From the cell containing the given text, extract its center point as (x, y) coordinate. 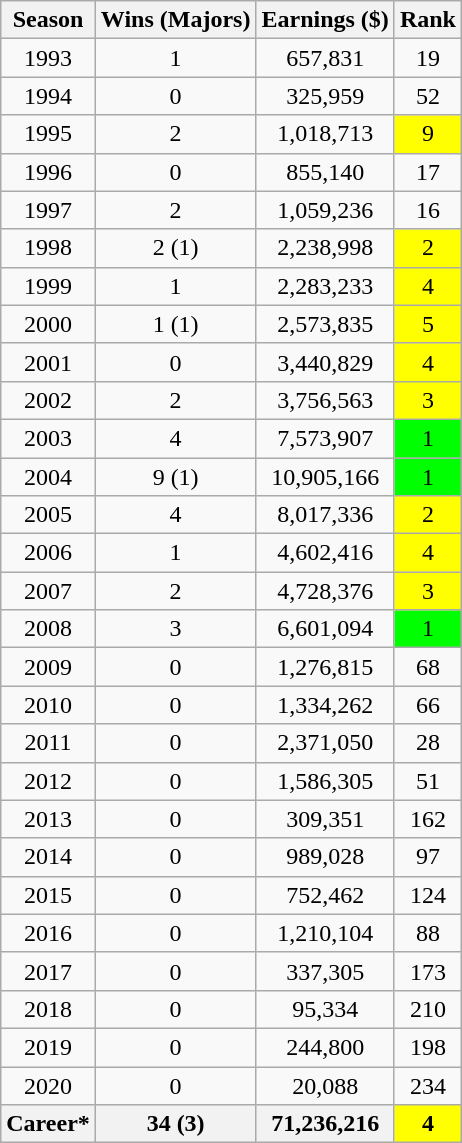
1994 (48, 96)
Rank (428, 20)
210 (428, 1009)
10,905,166 (325, 477)
1,334,262 (325, 705)
66 (428, 705)
2003 (48, 438)
752,462 (325, 895)
2006 (48, 553)
88 (428, 933)
52 (428, 96)
2016 (48, 933)
989,028 (325, 857)
2009 (48, 667)
34 (3) (176, 1124)
3,440,829 (325, 362)
17 (428, 172)
5 (428, 324)
19 (428, 58)
4,728,376 (325, 591)
9 (428, 134)
234 (428, 1085)
337,305 (325, 971)
95,334 (325, 1009)
1,586,305 (325, 781)
1,210,104 (325, 933)
2020 (48, 1085)
2004 (48, 477)
1997 (48, 210)
20,088 (325, 1085)
4,602,416 (325, 553)
71,236,216 (325, 1124)
657,831 (325, 58)
162 (428, 819)
2001 (48, 362)
2,283,233 (325, 286)
68 (428, 667)
1999 (48, 286)
2015 (48, 895)
2,573,835 (325, 324)
7,573,907 (325, 438)
9 (1) (176, 477)
1,276,815 (325, 667)
2011 (48, 743)
8,017,336 (325, 515)
2,371,050 (325, 743)
124 (428, 895)
173 (428, 971)
1,018,713 (325, 134)
2008 (48, 629)
Career* (48, 1124)
1998 (48, 248)
2,238,998 (325, 248)
2 (1) (176, 248)
51 (428, 781)
2012 (48, 781)
2013 (48, 819)
2000 (48, 324)
Wins (Majors) (176, 20)
2017 (48, 971)
309,351 (325, 819)
2010 (48, 705)
1 (1) (176, 324)
2014 (48, 857)
16 (428, 210)
325,959 (325, 96)
1996 (48, 172)
198 (428, 1047)
2002 (48, 400)
2019 (48, 1047)
6,601,094 (325, 629)
1995 (48, 134)
3,756,563 (325, 400)
2005 (48, 515)
244,800 (325, 1047)
2007 (48, 591)
Season (48, 20)
1993 (48, 58)
28 (428, 743)
97 (428, 857)
1,059,236 (325, 210)
Earnings ($) (325, 20)
855,140 (325, 172)
2018 (48, 1009)
